Find where the given text appears and provide that cell's center as [x, y] coordinate. 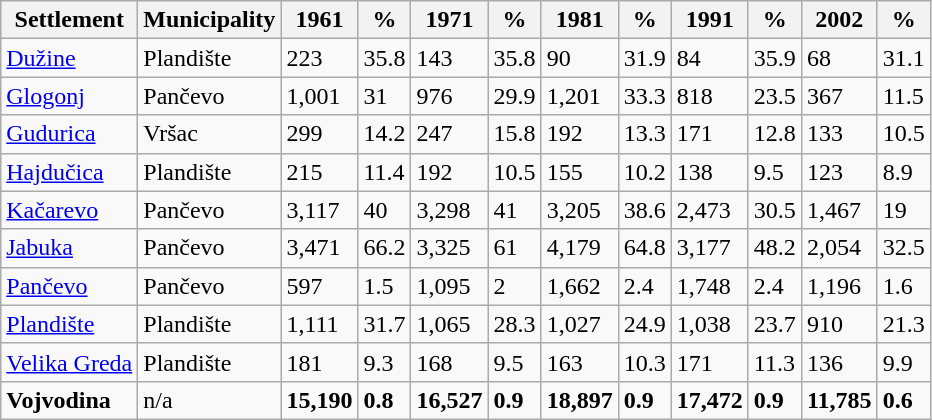
11.5 [904, 96]
597 [320, 286]
17,472 [710, 400]
9.3 [384, 362]
Kačarevo [70, 210]
12.8 [774, 134]
367 [839, 96]
84 [710, 58]
31.1 [904, 58]
0.8 [384, 400]
18,897 [580, 400]
33.3 [644, 96]
2002 [839, 20]
Settlement [70, 20]
24.9 [644, 324]
1961 [320, 20]
247 [450, 134]
11,785 [839, 400]
29.9 [514, 96]
1,111 [320, 324]
155 [580, 172]
299 [320, 134]
Municipality [210, 20]
13.3 [644, 134]
2,473 [710, 210]
Vršac [210, 134]
40 [384, 210]
1,027 [580, 324]
Glogonj [70, 96]
48.2 [774, 248]
16,527 [450, 400]
215 [320, 172]
3,205 [580, 210]
Jabuka [70, 248]
2,054 [839, 248]
1,065 [450, 324]
66.2 [384, 248]
1,662 [580, 286]
3,117 [320, 210]
31 [384, 96]
64.8 [644, 248]
163 [580, 362]
23.7 [774, 324]
14.2 [384, 134]
23.5 [774, 96]
15,190 [320, 400]
1991 [710, 20]
4,179 [580, 248]
32.5 [904, 248]
35.9 [774, 58]
143 [450, 58]
136 [839, 362]
11.3 [774, 362]
223 [320, 58]
Dužine [70, 58]
168 [450, 362]
1,038 [710, 324]
133 [839, 134]
1.6 [904, 286]
818 [710, 96]
21.3 [904, 324]
10.2 [644, 172]
31.7 [384, 324]
181 [320, 362]
3,325 [450, 248]
11.4 [384, 172]
n/a [210, 400]
Hajdučica [70, 172]
1.5 [384, 286]
976 [450, 96]
38.6 [644, 210]
1,748 [710, 286]
1,095 [450, 286]
3,471 [320, 248]
8.9 [904, 172]
19 [904, 210]
0.6 [904, 400]
1,467 [839, 210]
Velika Greda [70, 362]
1971 [450, 20]
15.8 [514, 134]
1,001 [320, 96]
9.9 [904, 362]
1,201 [580, 96]
3,177 [710, 248]
10.3 [644, 362]
Vojvodina [70, 400]
3,298 [450, 210]
1,196 [839, 286]
123 [839, 172]
28.3 [514, 324]
Gudurica [70, 134]
910 [839, 324]
61 [514, 248]
90 [580, 58]
41 [514, 210]
138 [710, 172]
1981 [580, 20]
31.9 [644, 58]
2 [514, 286]
30.5 [774, 210]
68 [839, 58]
